Identify which cell holds the provided text, then report its (X, Y) central coordinate. 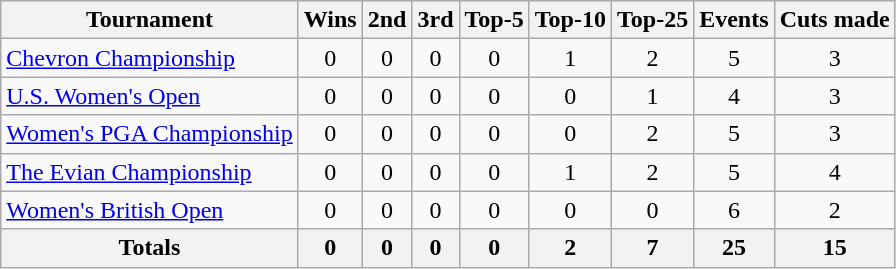
Events (734, 20)
15 (834, 248)
Women's PGA Championship (150, 134)
U.S. Women's Open (150, 96)
Women's British Open (150, 210)
Totals (150, 248)
The Evian Championship (150, 172)
Chevron Championship (150, 58)
25 (734, 248)
Tournament (150, 20)
Wins (330, 20)
Top-10 (570, 20)
2nd (387, 20)
Top-25 (652, 20)
7 (652, 248)
Cuts made (834, 20)
Top-5 (494, 20)
3rd (436, 20)
6 (734, 210)
